Scan for the cell matching the given text and deliver its [x, y] coordinate at center. 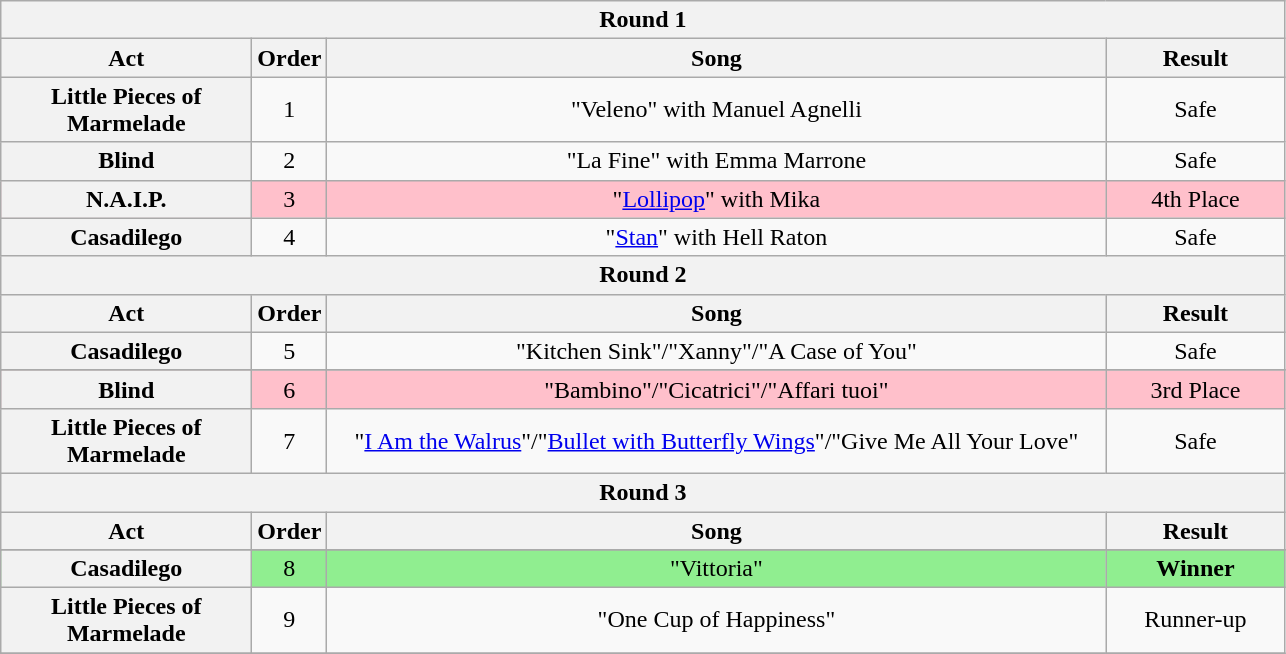
"I Am the Walrus"/"Bullet with Butterfly Wings"/"Give Me All Your Love" [716, 440]
6 [290, 389]
Winner [1196, 569]
"La Fine" with Emma Marrone [716, 161]
4 [290, 237]
5 [290, 351]
Round 3 [643, 492]
1 [290, 110]
9 [290, 620]
"Veleno" with Manuel Agnelli [716, 110]
8 [290, 569]
Round 2 [643, 275]
4th Place [1196, 199]
"Stan" with Hell Raton [716, 237]
Round 1 [643, 20]
2 [290, 161]
3 [290, 199]
"Lollipop" with Mika [716, 199]
3rd Place [1196, 389]
"Bambino"/"Cicatrici"/"Affari tuoi" [716, 389]
N.A.I.P. [126, 199]
"Vittoria" [716, 569]
Runner-up [1196, 620]
7 [290, 440]
"One Cup of Happiness" [716, 620]
"Kitchen Sink"/"Xanny"/"A Case of You" [716, 351]
